Find where the given text appears and provide that cell's center as [x, y] coordinate. 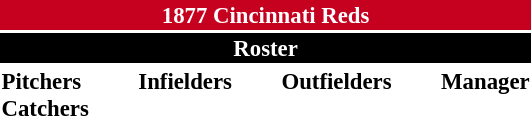
1877 Cincinnati Reds [266, 15]
Roster [266, 48]
